Pinpoint the cell where the given text exists, returning its [X, Y] midpoint coordinate. 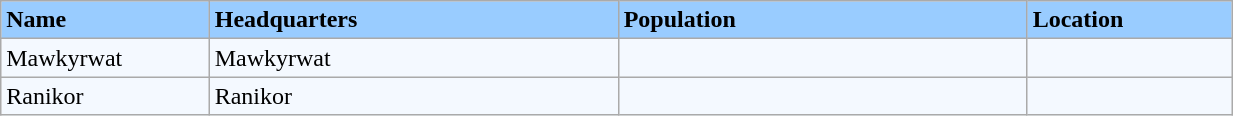
Location [1129, 20]
Headquarters [414, 20]
Name [105, 20]
Population [822, 20]
